Determine the [x, y] coordinate at the center of the cell enclosing the given text.  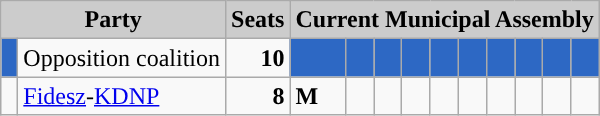
Party [114, 20]
10 [258, 58]
M [318, 96]
Current Municipal Assembly [444, 20]
Fidesz-KDNP [122, 96]
Opposition coalition [122, 58]
Seats [258, 20]
8 [258, 96]
